From the cell containing the given text, extract its center point as (X, Y) coordinate. 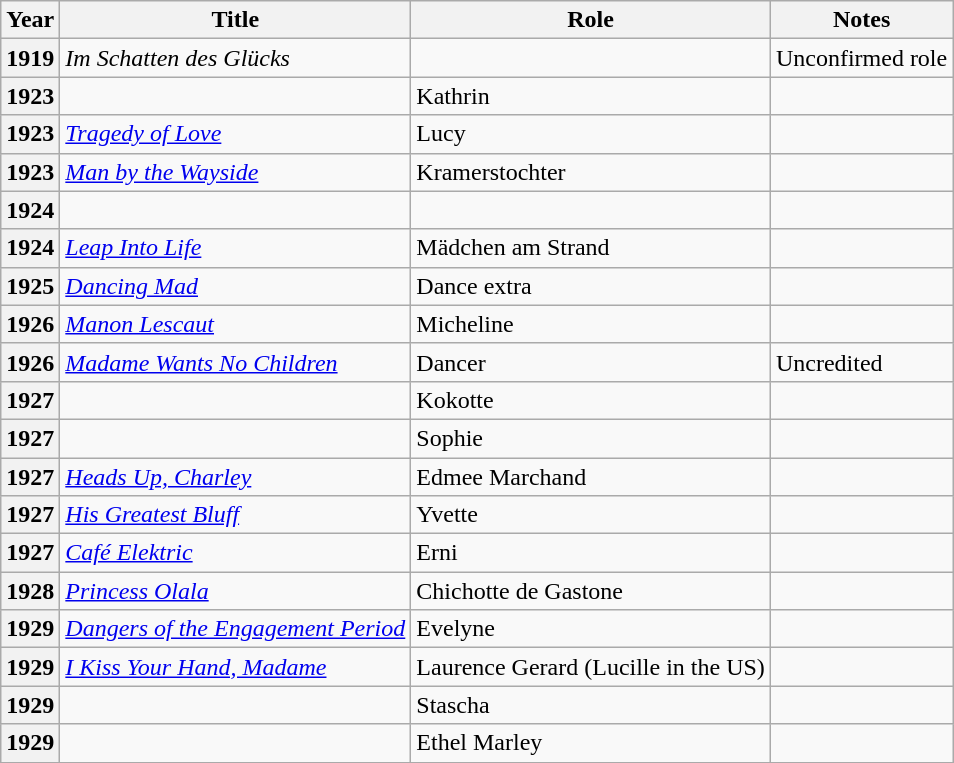
Dancing Mad (236, 286)
Princess Olala (236, 591)
Dangers of the Engagement Period (236, 629)
Yvette (591, 515)
Kathrin (591, 96)
Laurence Gerard (Lucille in the US) (591, 667)
1928 (30, 591)
Notes (861, 20)
Erni (591, 553)
Heads Up, Charley (236, 477)
Evelyne (591, 629)
Unconfirmed role (861, 58)
Stascha (591, 705)
Kokotte (591, 400)
Leap Into Life (236, 248)
Title (236, 20)
Role (591, 20)
I Kiss Your Hand, Madame (236, 667)
Micheline (591, 324)
Dance extra (591, 286)
Dancer (591, 362)
Man by the Wayside (236, 172)
Year (30, 20)
Chichotte de Gastone (591, 591)
Tragedy of Love (236, 134)
Café Elektric (236, 553)
Uncredited (861, 362)
1925 (30, 286)
His Greatest Bluff (236, 515)
Lucy (591, 134)
Manon Lescaut (236, 324)
Kramerstochter (591, 172)
Sophie (591, 438)
Im Schatten des Glücks (236, 58)
Edmee Marchand (591, 477)
Ethel Marley (591, 743)
1919 (30, 58)
Mädchen am Strand (591, 248)
Madame Wants No Children (236, 362)
